Pinpoint the cell where the given text exists, returning its (X, Y) midpoint coordinate. 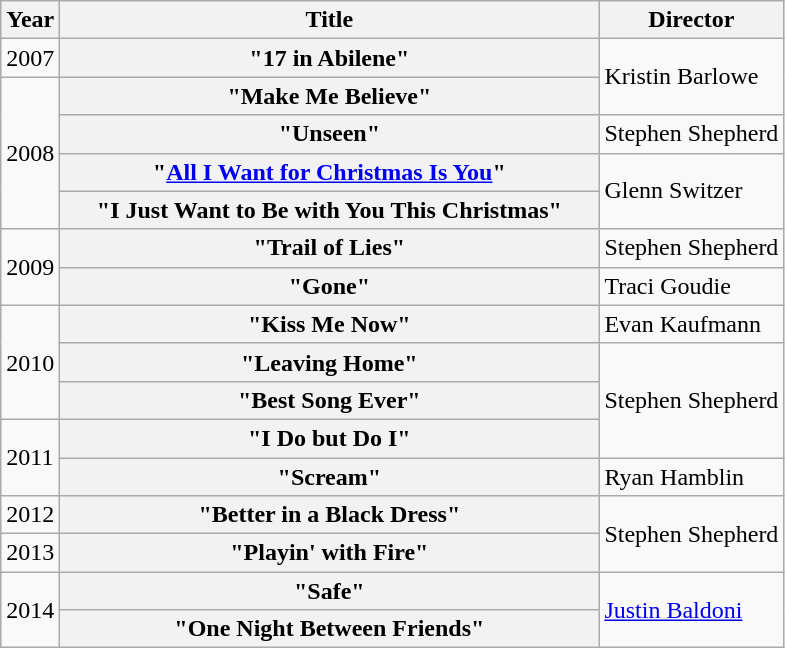
"Scream" (330, 477)
"I Just Want to Be with You This Christmas" (330, 210)
Director (692, 20)
Year (30, 20)
"I Do but Do I" (330, 438)
Glenn Switzer (692, 191)
"17 in Abilene" (330, 58)
"Make Me Believe" (330, 96)
Evan Kaufmann (692, 324)
"Best Song Ever" (330, 400)
"Trail of Lies" (330, 248)
2013 (30, 553)
"Unseen" (330, 134)
Title (330, 20)
Kristin Barlowe (692, 77)
"All I Want for Christmas Is You" (330, 172)
2014 (30, 610)
2007 (30, 58)
Justin Baldoni (692, 610)
"Better in a Black Dress" (330, 515)
Traci Goudie (692, 286)
2011 (30, 457)
"Leaving Home" (330, 362)
"Kiss Me Now" (330, 324)
"Safe" (330, 591)
2012 (30, 515)
"One Night Between Friends" (330, 629)
2010 (30, 362)
Ryan Hamblin (692, 477)
2009 (30, 267)
"Gone" (330, 286)
2008 (30, 153)
"Playin' with Fire" (330, 553)
